Detect which cell encompasses the target text, then output its (X, Y) center coordinate. 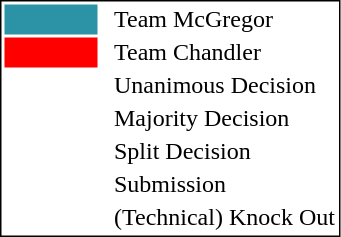
Submission (224, 185)
Team McGregor (224, 19)
Team Chandler (224, 53)
Unanimous Decision (224, 85)
Split Decision (224, 151)
Majority Decision (224, 119)
(Technical) Knock Out (224, 217)
